Determine the [x, y] coordinate at the center of the cell enclosing the given text.  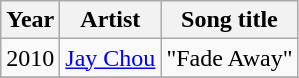
Year [30, 20]
Song title [230, 20]
2010 [30, 58]
"Fade Away" [230, 58]
Jay Chou [110, 58]
Artist [110, 20]
